Scan for the cell matching the given text and deliver its (X, Y) coordinate at center. 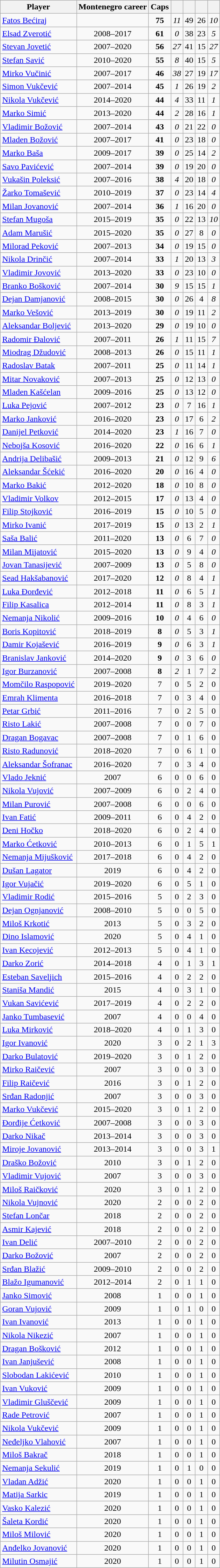
56 (160, 47)
Milan Purović (38, 804)
Rade Petrović (38, 1415)
Žarko Tomašević (38, 193)
Nebojša Kosović (38, 445)
Filip Raičević (38, 1083)
75 (160, 20)
61 (160, 34)
Emrah Klimenta (38, 698)
2007–2012 (112, 406)
Mladen Božović (38, 140)
Igor Ivanović (38, 1043)
2015–2019 (112, 220)
Stevan Jovetić (38, 47)
Slobodan Lakićević (38, 1375)
2012–2020 (112, 485)
Asmir Kajević (38, 1229)
Milan Mijatović (38, 551)
Miloš Krkotić (38, 923)
Darko Bulatović (38, 1056)
Vladimir Gluščević (38, 1402)
Miroje Jovanović (38, 1149)
40 (189, 60)
Miodrag Džudović (38, 352)
Marko Simić (38, 113)
2012 (112, 1348)
2010–2019 (112, 193)
Ivan Vuković (38, 1388)
Saša Balić (38, 538)
Filip Stojković (38, 512)
Stefan Savić (38, 60)
34 (160, 246)
Ivan Ivanović (38, 1322)
Vlado Jeknić (38, 777)
Damir Kojašević (38, 645)
Montenegro career (112, 7)
Nikola Vujović (38, 790)
Simon Vukčević (38, 87)
Luka Đorđević (38, 592)
Vladimir Rodić (38, 897)
Darko Božović (38, 1256)
Milutin Osmajić (38, 1561)
Marko Bakić (38, 485)
Danijel Petković (38, 432)
Momčilo Raspopović (38, 684)
2012–2013 (112, 950)
Anđelko Jovanović (38, 1548)
Srđan Blažić (38, 1269)
49 (189, 20)
Đorđije Ćetković (38, 1123)
Nikola Vujnović (38, 1202)
29 (160, 326)
2017–2018 (112, 857)
Vladan Adžić (38, 1481)
2017–2020 (112, 578)
2007–2010 (112, 1242)
Luka Pejović (38, 406)
Vukašin Poleksić (38, 180)
Dragan Bogavac (38, 737)
Caps (160, 7)
Igor Burzanović (38, 671)
Nemanja Sekulić (38, 1468)
2008–2017 (112, 34)
28 (189, 113)
55 (160, 60)
Jovan Tanasijević (38, 565)
Marko Janković (38, 419)
2014–2018 (112, 963)
Andrija Delibašić (38, 459)
Dušan Lagator (38, 870)
Milorad Peković (38, 246)
Petar Grbić (38, 711)
2013–2019 (112, 312)
Milan Jovanović (38, 206)
Mirko Vučinić (38, 73)
Matija Sarkic (38, 1495)
Darko Zorić (38, 963)
Miloš Raičković (38, 1189)
2009–2013 (112, 459)
Janko Tumbasević (38, 1017)
2012–2018 (112, 592)
2007–2020 (112, 47)
Aleksandar Šofranac (38, 764)
Player (38, 7)
Fatos Bećiraj (38, 20)
37 (160, 193)
Marko Vukčević (38, 1109)
Risto Radunović (38, 751)
2010–2020 (112, 60)
Aleksandar Šćekić (38, 472)
Nemanja Nikolić (38, 618)
Vladimir Jovović (38, 273)
2007–2016 (112, 180)
Stefan Mugoša (38, 220)
2016 (112, 1083)
2008–2010 (112, 910)
Ivan Delić (38, 1242)
Branislav Janković (38, 658)
Vasko Kalezić (38, 1508)
2011–2016 (112, 711)
43 (160, 126)
Radoslav Batak (38, 365)
Janko Simović (38, 1295)
Ivan Janjušević (38, 1362)
2009–2011 (112, 817)
Vladimir Vujović (38, 1176)
Marko Vešović (38, 312)
Stefan Lončar (38, 1216)
Adam Marušić (38, 233)
Draško Božović (38, 1162)
Mirko Raičević (38, 1070)
Deni Hočko (38, 831)
Miloš Milović (38, 1534)
2008–2013 (112, 352)
Marko Baša (38, 153)
Sead Hakšabanović (38, 578)
Risto Lakić (38, 724)
Branko Bošković (38, 286)
2015 (112, 990)
Goran Vujović (38, 1309)
Aleksandar Boljević (38, 326)
Marko Ćetković (38, 844)
Savo Pavićević (38, 166)
Radomir Đalović (38, 339)
Darko Nikač (38, 1136)
Srđan Radonjić (38, 1096)
Vukan Savićević (38, 1003)
Šaleta Kordić (38, 1521)
Staniša Mandić (38, 990)
Ivan Kecojević (38, 950)
Nemanja Mijušković (38, 857)
Vladimir Volkov (38, 498)
Ivan Fatić (38, 817)
45 (160, 87)
Blažo Igumanović (38, 1282)
2011–2020 (112, 538)
Mladen Kašćelan (38, 392)
Nikola Nikezić (38, 1335)
Vladimir Božović (38, 126)
Dejan Ognjanović (38, 910)
2016–2018 (112, 698)
Nikola Drinčić (38, 259)
2008–2015 (112, 299)
2010–2013 (112, 844)
2009–2010 (112, 1269)
Dejan Damjanović (38, 299)
Miloš Bakrač (38, 1455)
Dino Islamović (38, 937)
Luka Mirković (38, 1030)
2009–2017 (112, 153)
Dragan Bošković (38, 1348)
2018–2019 (112, 631)
36 (160, 206)
Mitar Novaković (38, 379)
Filip Kasalica (38, 605)
Igor Vujačić (38, 884)
46 (160, 73)
Esteban Saveljich (38, 976)
2012–2015 (112, 498)
Boris Kopitović (38, 631)
Mirko Ivanić (38, 525)
Neđeljko Vlahović (38, 1442)
Elsad Zverotić (38, 34)
